Locate the cell with the specified text and output its [X, Y] center coordinate. 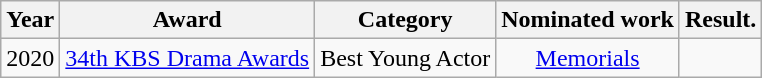
Year [30, 20]
Best Young Actor [406, 58]
2020 [30, 58]
Result. [720, 20]
Nominated work [588, 20]
34th KBS Drama Awards [188, 58]
Award [188, 20]
Category [406, 20]
Memorials [588, 58]
